Find where the given text appears and provide that cell's center as [X, Y] coordinate. 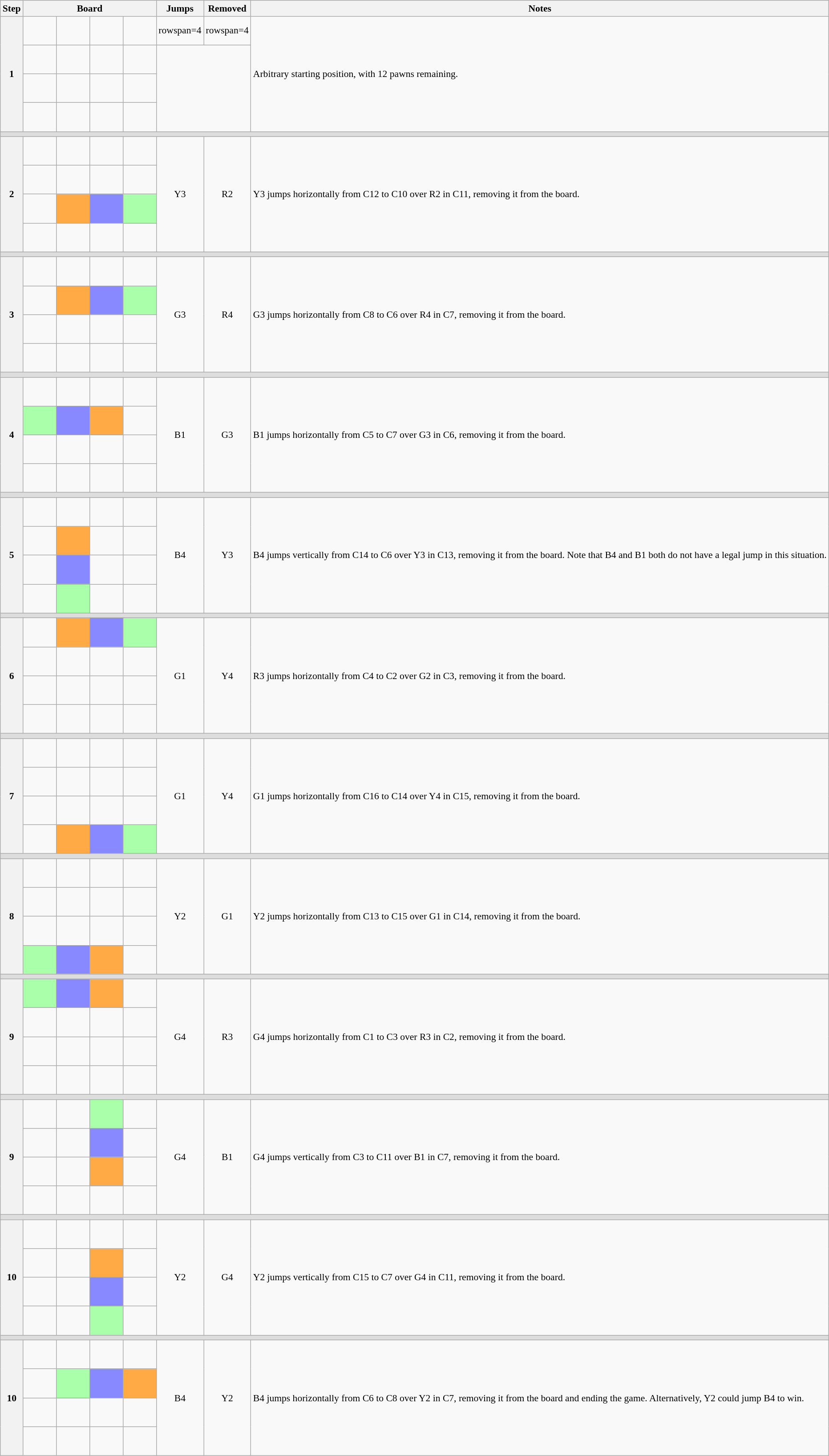
B4 jumps vertically from C14 to C6 over Y3 in C13, removing it from the board. Note that B4 and B1 both do not have a legal jump in this situation. [540, 555]
8 [12, 917]
G4 jumps horizontally from C1 to C3 over R3 in C2, removing it from the board. [540, 1037]
G1 jumps horizontally from C16 to C14 over Y4 in C15, removing it from the board. [540, 797]
6 [12, 675]
Y2 jumps vertically from C15 to C7 over G4 in C11, removing it from the board. [540, 1277]
R3 jumps horizontally from C4 to C2 over G2 in C3, removing it from the board. [540, 675]
3 [12, 315]
G3 jumps horizontally from C8 to C6 over R4 in C7, removing it from the board. [540, 315]
Step [12, 8]
B4 jumps horizontally from C6 to C8 over Y2 in C7, removing it from the board and ending the game. Alternatively, Y2 could jump B4 to win. [540, 1398]
4 [12, 435]
Board [90, 8]
7 [12, 797]
B1 jumps horizontally from C5 to C7 over G3 in C6, removing it from the board. [540, 435]
2 [12, 194]
Arbitrary starting position, with 12 pawns remaining. [540, 74]
5 [12, 555]
Y2 jumps horizontally from C13 to C15 over G1 in C14, removing it from the board. [540, 917]
Notes [540, 8]
Jumps [180, 8]
1 [12, 74]
G4 jumps vertically from C3 to C11 over B1 in C7, removing it from the board. [540, 1157]
R2 [227, 194]
R3 [227, 1037]
Y3 jumps horizontally from C12 to C10 over R2 in C11, removing it from the board. [540, 194]
Removed [227, 8]
R4 [227, 315]
